Detect which cell encompasses the target text, then output its (x, y) center coordinate. 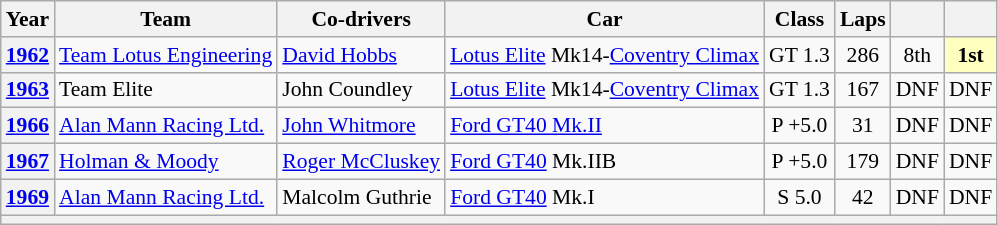
1967 (28, 162)
Team Elite (166, 90)
Roger McCluskey (361, 162)
286 (863, 55)
Ford GT40 Mk.II (604, 126)
Laps (863, 19)
8th (918, 55)
Ford GT40 Mk.IIB (604, 162)
David Hobbs (361, 55)
John Whitmore (361, 126)
Team Lotus Engineering (166, 55)
Team (166, 19)
John Coundley (361, 90)
179 (863, 162)
S 5.0 (800, 197)
167 (863, 90)
Year (28, 19)
42 (863, 197)
Co-drivers (361, 19)
Car (604, 19)
Ford GT40 Mk.I (604, 197)
Class (800, 19)
Holman & Moody (166, 162)
1969 (28, 197)
1963 (28, 90)
1966 (28, 126)
31 (863, 126)
1st (970, 55)
Malcolm Guthrie (361, 197)
1962 (28, 55)
